Search for the cell housing the specified text and yield its [X, Y] center coordinate. 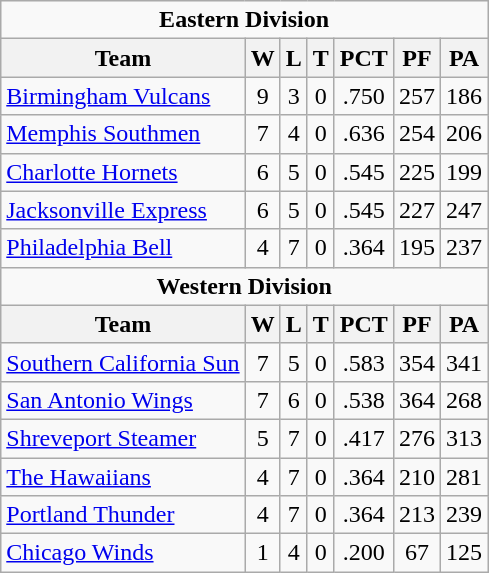
Shreveport Steamer [123, 438]
186 [464, 96]
Western Division [244, 286]
.417 [364, 438]
281 [464, 477]
Eastern Division [244, 20]
195 [416, 248]
276 [416, 438]
.583 [364, 362]
.750 [364, 96]
364 [416, 400]
213 [416, 515]
Southern California Sun [123, 362]
.636 [364, 134]
Birmingham Vulcans [123, 96]
1 [262, 553]
268 [464, 400]
The Hawaiians [123, 477]
341 [464, 362]
Memphis Southmen [123, 134]
Chicago Winds [123, 553]
.200 [364, 553]
Jacksonville Express [123, 210]
354 [416, 362]
.538 [364, 400]
Philadelphia Bell [123, 248]
227 [416, 210]
210 [416, 477]
3 [294, 96]
257 [416, 96]
Charlotte Hornets [123, 172]
254 [416, 134]
239 [464, 515]
313 [464, 438]
Portland Thunder [123, 515]
206 [464, 134]
247 [464, 210]
67 [416, 553]
San Antonio Wings [123, 400]
225 [416, 172]
237 [464, 248]
125 [464, 553]
9 [262, 96]
199 [464, 172]
